Return the [X, Y] coordinate for the center point of the cell that contains the specified text.  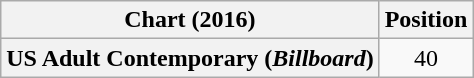
Position [426, 20]
US Adult Contemporary (Billboard) [190, 58]
Chart (2016) [190, 20]
40 [426, 58]
